Detect which cell encompasses the target text, then output its (X, Y) center coordinate. 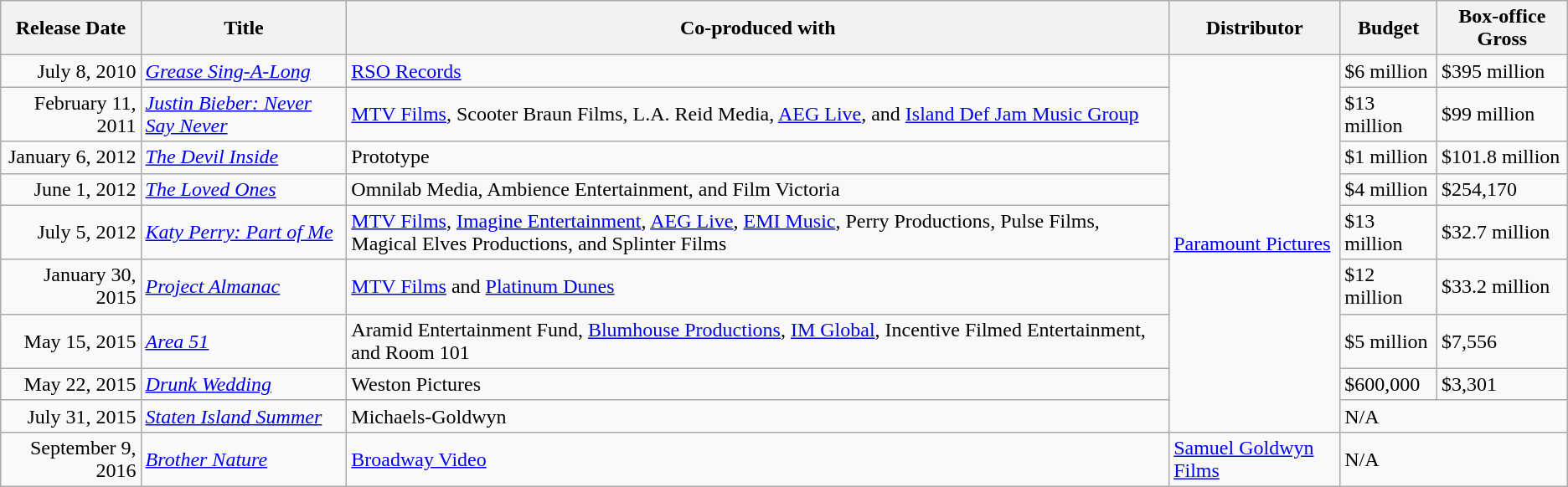
Katy Perry: Part of Me (244, 233)
The Devil Inside (244, 157)
Aramid Entertainment Fund, Blumhouse Productions, IM Global, Incentive Filmed Entertainment, and Room 101 (758, 341)
MTV Films, Scooter Braun Films, L.A. Reid Media, AEG Live, and Island Def Jam Music Group (758, 114)
$3,301 (1502, 384)
Broadway Video (758, 459)
September 9, 2016 (70, 459)
Paramount Pictures (1255, 244)
May 15, 2015 (70, 341)
$33.2 million (1502, 286)
Justin Bieber: Never Say Never (244, 114)
January 6, 2012 (70, 157)
Distributor (1255, 28)
$254,170 (1502, 189)
Area 51 (244, 341)
$101.8 million (1502, 157)
Prototype (758, 157)
$4 million (1389, 189)
Budget (1389, 28)
$7,556 (1502, 341)
Co-produced with (758, 28)
$600,000 (1389, 384)
$99 million (1502, 114)
$5 million (1389, 341)
Box-office Gross (1502, 28)
$32.7 million (1502, 233)
$395 million (1502, 71)
Project Almanac (244, 286)
May 22, 2015 (70, 384)
June 1, 2012 (70, 189)
Michaels-Goldwyn (758, 416)
Drunk Wedding (244, 384)
Omnilab Media, Ambience Entertainment, and Film Victoria (758, 189)
$12 million (1389, 286)
Title (244, 28)
Weston Pictures (758, 384)
Release Date (70, 28)
Samuel Goldwyn Films (1255, 459)
RSO Records (758, 71)
July 8, 2010 (70, 71)
July 31, 2015 (70, 416)
January 30, 2015 (70, 286)
Staten Island Summer (244, 416)
MTV Films, Imagine Entertainment, AEG Live, EMI Music, Perry Productions, Pulse Films, Magical Elves Productions, and Splinter Films (758, 233)
Grease Sing-A-Long (244, 71)
July 5, 2012 (70, 233)
$6 million (1389, 71)
February 11, 2011 (70, 114)
$1 million (1389, 157)
MTV Films and Platinum Dunes (758, 286)
Brother Nature (244, 459)
The Loved Ones (244, 189)
